Capture the cell that displays the provided text and extract its (x, y) central coordinate. 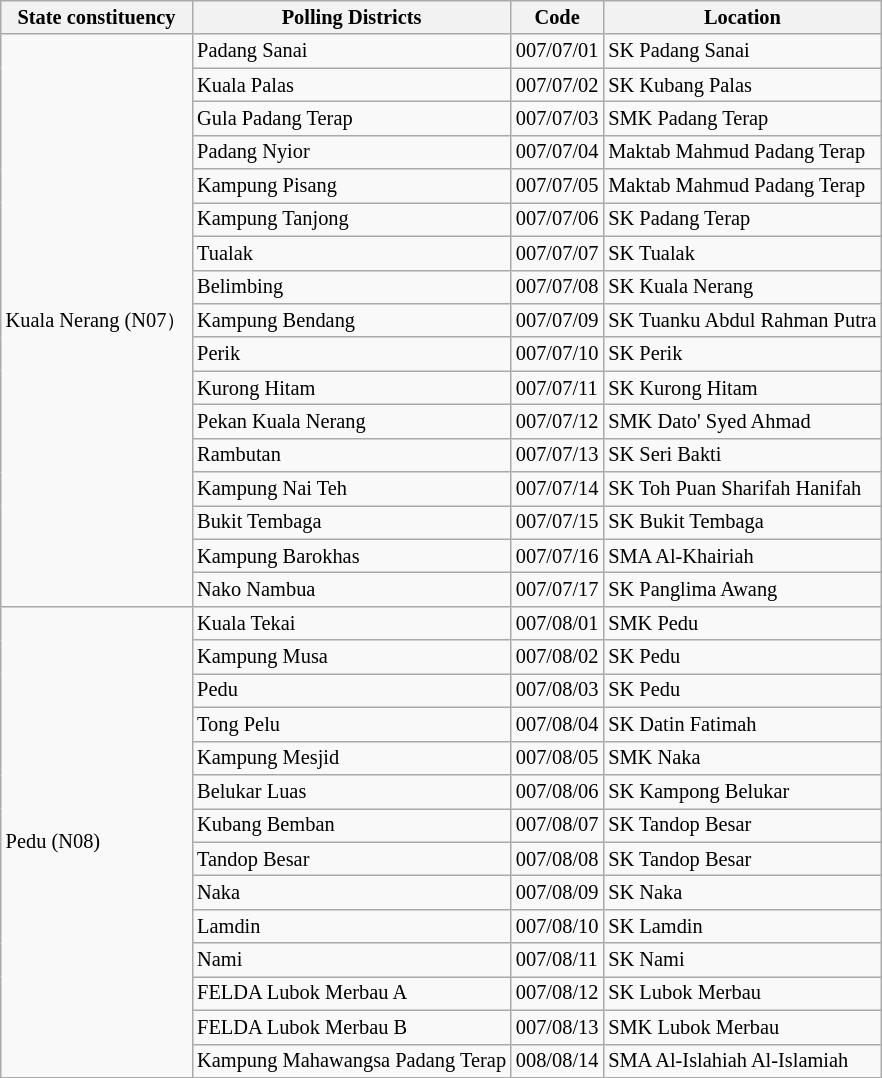
Perik (352, 354)
Polling Districts (352, 17)
Belimbing (352, 287)
SMK Dato' Syed Ahmad (742, 421)
Kampung Bendang (352, 320)
Kubang Bemban (352, 825)
Belukar Luas (352, 791)
SK Lamdin (742, 926)
Kampung Mahawangsa Padang Terap (352, 1061)
SMK Padang Terap (742, 118)
007/07/16 (557, 556)
State constituency (96, 17)
SK Padang Terap (742, 219)
007/08/01 (557, 623)
Kampung Tanjong (352, 219)
SK Kubang Palas (742, 85)
Gula Padang Terap (352, 118)
007/08/07 (557, 825)
Pedu (352, 690)
Padang Sanai (352, 51)
Pedu (N08) (96, 842)
SK Toh Puan Sharifah Hanifah (742, 489)
Kurong Hitam (352, 388)
SMA Al-Islahiah Al-Islamiah (742, 1061)
Padang Nyior (352, 152)
007/07/14 (557, 489)
007/08/13 (557, 1027)
007/08/03 (557, 690)
007/07/01 (557, 51)
FELDA Lubok Merbau B (352, 1027)
Tong Pelu (352, 724)
007/08/08 (557, 859)
Kuala Palas (352, 85)
007/07/13 (557, 455)
007/08/06 (557, 791)
Kampung Musa (352, 657)
SMK Pedu (742, 623)
Naka (352, 892)
007/08/05 (557, 758)
Rambutan (352, 455)
007/07/12 (557, 421)
SK Kurong Hitam (742, 388)
007/07/15 (557, 522)
007/08/12 (557, 993)
SK Bukit Tembaga (742, 522)
SMA Al-Khairiah (742, 556)
Nami (352, 960)
007/08/10 (557, 926)
SK Lubok Merbau (742, 993)
SK Tualak (742, 253)
Pekan Kuala Nerang (352, 421)
008/08/14 (557, 1061)
SK Seri Bakti (742, 455)
Kampung Nai Teh (352, 489)
SK Kampong Belukar (742, 791)
Kampung Barokhas (352, 556)
007/07/07 (557, 253)
SMK Naka (742, 758)
007/07/08 (557, 287)
007/07/06 (557, 219)
007/07/17 (557, 589)
SK Datin Fatimah (742, 724)
007/08/02 (557, 657)
FELDA Lubok Merbau A (352, 993)
SK Padang Sanai (742, 51)
Kampung Pisang (352, 186)
007/07/05 (557, 186)
Bukit Tembaga (352, 522)
SK Tuanku Abdul Rahman Putra (742, 320)
SK Nami (742, 960)
007/07/02 (557, 85)
Nako Nambua (352, 589)
SK Kuala Nerang (742, 287)
Kuala Tekai (352, 623)
Location (742, 17)
Tualak (352, 253)
007/07/10 (557, 354)
Lamdin (352, 926)
SMK Lubok Merbau (742, 1027)
Code (557, 17)
007/07/04 (557, 152)
007/08/04 (557, 724)
007/07/11 (557, 388)
SK Perik (742, 354)
Kuala Nerang (N07） (96, 320)
Tandop Besar (352, 859)
Kampung Mesjid (352, 758)
007/08/11 (557, 960)
007/07/09 (557, 320)
SK Panglima Awang (742, 589)
007/08/09 (557, 892)
SK Naka (742, 892)
007/07/03 (557, 118)
